Output the [X, Y] coordinate of the center of the cell containing the given text.  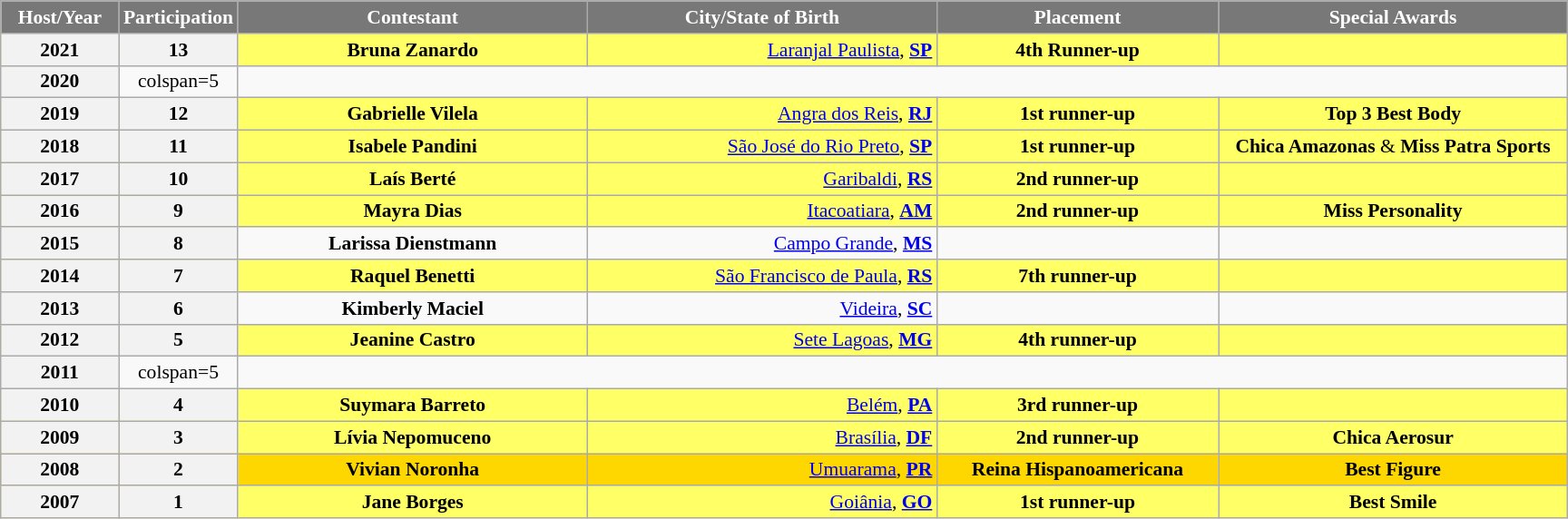
Kimberly Maciel [412, 308]
8 [178, 244]
13 [178, 50]
12 [178, 114]
Contestant [412, 17]
Vivian Noronha [412, 470]
Goiânia, GO [762, 503]
Lívia Nepomuceno [412, 437]
Belém, PA [762, 406]
2020 [60, 82]
3 [178, 437]
Garibaldi, RS [762, 179]
Suymara Barreto [412, 406]
2 [178, 470]
2015 [60, 244]
Laís Berté [412, 179]
Larissa Dienstmann [412, 244]
2019 [60, 114]
Bruna Zanardo [412, 50]
2010 [60, 406]
Isabele Pandini [412, 147]
7 [178, 276]
2009 [60, 437]
2012 [60, 340]
2011 [60, 373]
Top 3 Best Body [1392, 114]
5 [178, 340]
Jane Borges [412, 503]
Itacoatiara, AM [762, 211]
Host/Year [60, 17]
2007 [60, 503]
São Francisco de Paula, RS [762, 276]
Raquel Benetti [412, 276]
Jeanine Castro [412, 340]
4th runner-up [1077, 340]
Gabrielle Vilela [412, 114]
2016 [60, 211]
2013 [60, 308]
Participation [178, 17]
Chica Amazonas & Miss Patra Sports [1392, 147]
7th runner-up [1077, 276]
9 [178, 211]
Umuarama, PR [762, 470]
2021 [60, 50]
Mayra Dias [412, 211]
2014 [60, 276]
Campo Grande, MS [762, 244]
Special Awards [1392, 17]
1 [178, 503]
Miss Personality [1392, 211]
Laranjal Paulista, SP [762, 50]
Placement [1077, 17]
Sete Lagoas, MG [762, 340]
11 [178, 147]
Brasília, DF [762, 437]
2018 [60, 147]
Videira, SC [762, 308]
2017 [60, 179]
City/State of Birth [762, 17]
Chica Aerosur [1392, 437]
Best Smile [1392, 503]
10 [178, 179]
6 [178, 308]
Reina Hispanoamericana [1077, 470]
Best Figure [1392, 470]
4 [178, 406]
3rd runner-up [1077, 406]
4th Runner-up [1077, 50]
2008 [60, 470]
Angra dos Reis, RJ [762, 114]
São José do Rio Preto, SP [762, 147]
